Extract the (x, y) coordinate from the center of the cell holding the provided text.  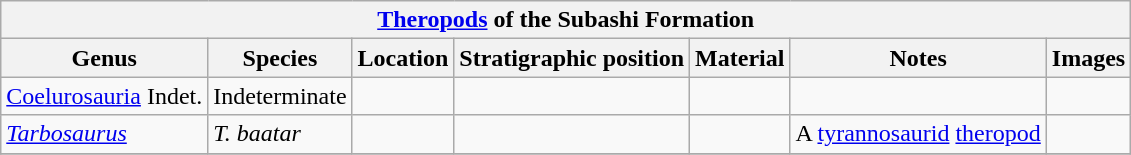
Coelurosauria Indet. (104, 96)
Stratigraphic position (572, 58)
Species (280, 58)
Theropods of the Subashi Formation (566, 20)
Genus (104, 58)
Material (740, 58)
Indeterminate (280, 96)
Notes (918, 58)
Tarbosaurus (104, 134)
T. baatar (280, 134)
A tyrannosaurid theropod (918, 134)
Images (1088, 58)
Location (403, 58)
